Provide the (X, Y) coordinate of the cell's center where the given text is located.  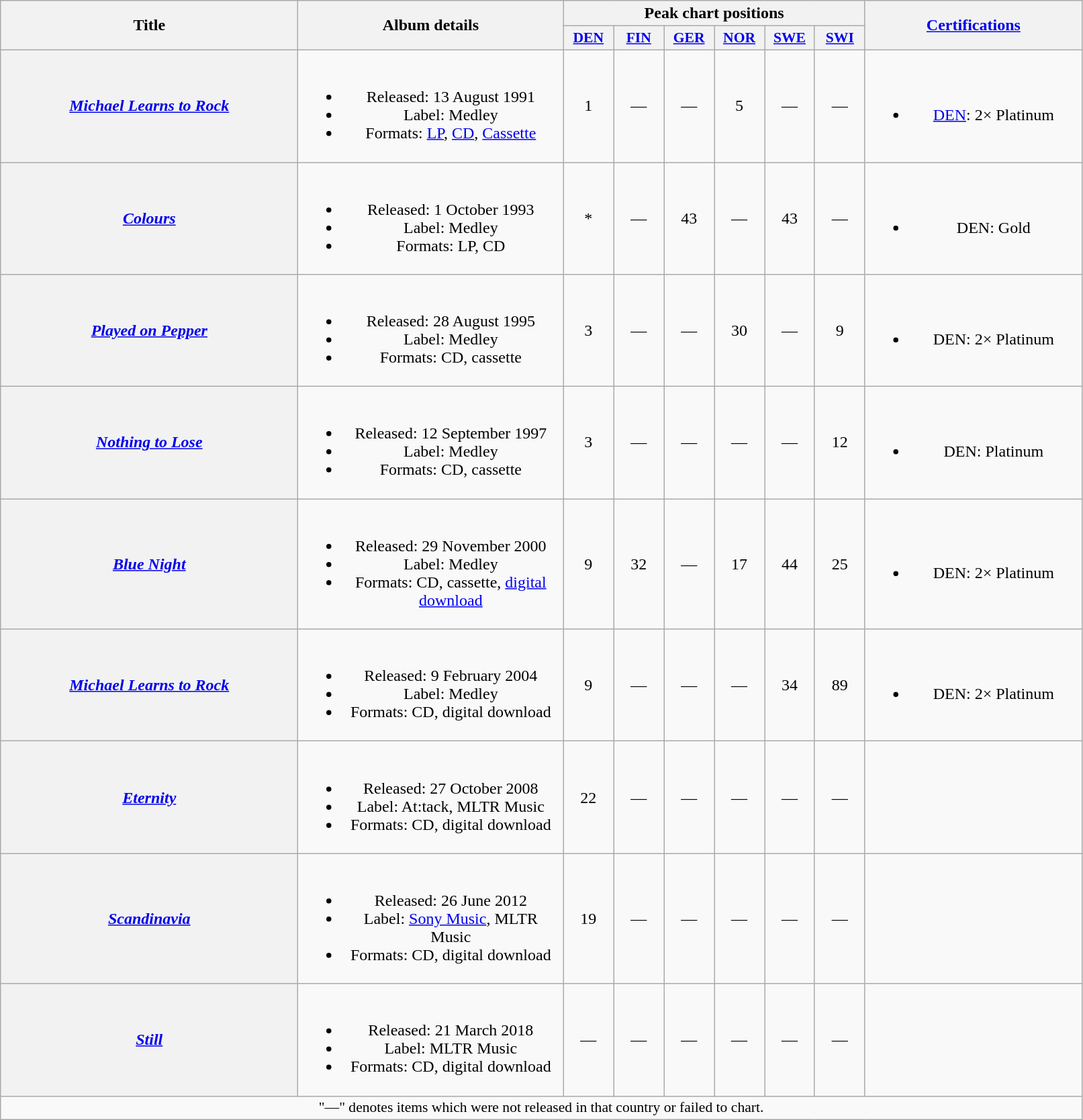
Title (149, 26)
Nothing to Lose (149, 443)
22 (588, 798)
Colours (149, 219)
32 (639, 564)
30 (740, 330)
NOR (740, 38)
Released: 27 October 2008Label: At:tack, MLTR MusicFormats: CD, digital download (431, 798)
12 (839, 443)
Peak chart positions (714, 13)
Played on Pepper (149, 330)
Released: 28 August 1995Label: MedleyFormats: CD, cassette (431, 330)
DEN (588, 38)
* (588, 219)
Album details (431, 26)
Released: 29 November 2000Label: MedleyFormats: CD, cassette, digital download (431, 564)
Released: 21 March 2018Label: MLTR MusicFormats: CD, digital download (431, 1039)
GER (689, 38)
5 (740, 106)
34 (790, 685)
Still (149, 1039)
Blue Night (149, 564)
FIN (639, 38)
Scandinavia (149, 919)
Released: 13 August 1991Label: MedleyFormats: LP, CD, Cassette (431, 106)
25 (839, 564)
Eternity (149, 798)
DEN: Gold (974, 219)
44 (790, 564)
"—" denotes items which were not released in that country or failed to chart. (541, 1108)
SWE (790, 38)
17 (740, 564)
1 (588, 106)
Released: 12 September 1997Label: MedleyFormats: CD, cassette (431, 443)
Released: 9 February 2004Label: MedleyFormats: CD, digital download (431, 685)
DEN: Platinum (974, 443)
19 (588, 919)
89 (839, 685)
Certifications (974, 26)
Released: 1 October 1993Label: MedleyFormats: LP, CD (431, 219)
Released: 26 June 2012Label: Sony Music, MLTR MusicFormats: CD, digital download (431, 919)
SWI (839, 38)
